Scan for the cell matching the given text and deliver its [x, y] coordinate at center. 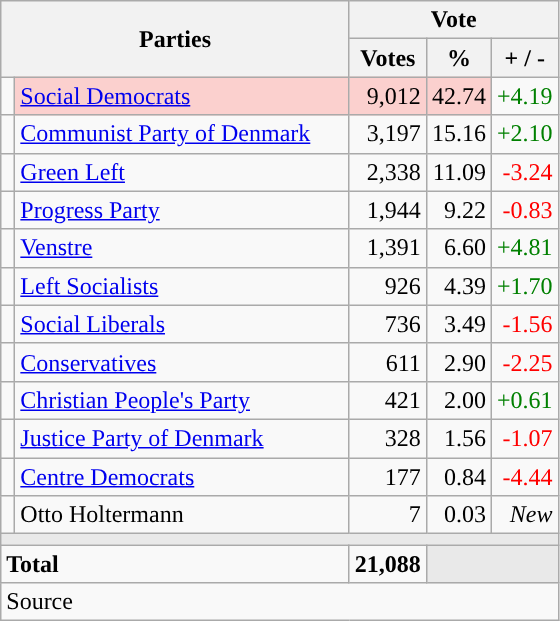
11.09 [458, 172]
Left Socialists [182, 286]
328 [388, 438]
Source [280, 602]
% [458, 58]
Vote [454, 20]
21,088 [388, 564]
Progress Party [182, 210]
Conservatives [182, 362]
1.56 [458, 438]
0.84 [458, 477]
42.74 [458, 96]
Green Left [182, 172]
+0.61 [524, 400]
0.03 [458, 515]
Total [176, 564]
2.90 [458, 362]
-0.83 [524, 210]
Votes [388, 58]
Christian People's Party [182, 400]
2,338 [388, 172]
15.16 [458, 134]
736 [388, 324]
-3.24 [524, 172]
Otto Holtermann [182, 515]
+4.19 [524, 96]
3,197 [388, 134]
+4.81 [524, 248]
9,012 [388, 96]
611 [388, 362]
Social Liberals [182, 324]
+1.70 [524, 286]
Justice Party of Denmark [182, 438]
7 [388, 515]
6.60 [458, 248]
-1.56 [524, 324]
9.22 [458, 210]
2.00 [458, 400]
Centre Democrats [182, 477]
177 [388, 477]
4.39 [458, 286]
Communist Party of Denmark [182, 134]
1,391 [388, 248]
1,944 [388, 210]
421 [388, 400]
3.49 [458, 324]
New [524, 515]
-4.44 [524, 477]
-1.07 [524, 438]
-2.25 [524, 362]
926 [388, 286]
Venstre [182, 248]
+2.10 [524, 134]
Parties [176, 39]
Social Democrats [182, 96]
+ / - [524, 58]
